From the cell containing the given text, extract its center point as [x, y] coordinate. 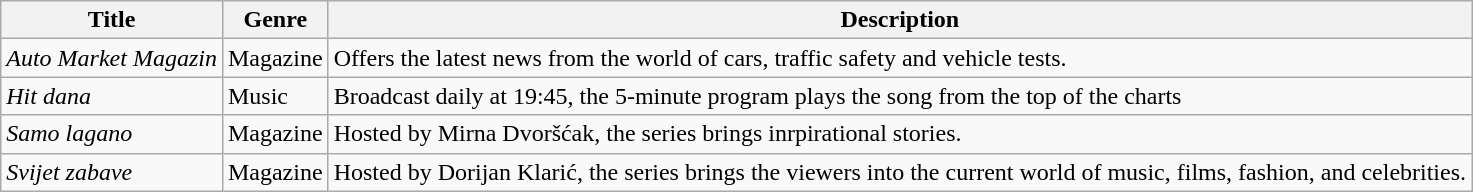
Hosted by Dorijan Klarić, the series brings the viewers into the current world of music, films, fashion, and celebrities. [900, 172]
Description [900, 20]
Genre [275, 20]
Music [275, 96]
Svijet zabave [112, 172]
Hit dana [112, 96]
Hosted by Mirna Dvoršćak, the series brings inrpirational stories. [900, 134]
Samo lagano [112, 134]
Auto Market Magazin [112, 58]
Title [112, 20]
Broadcast daily at 19:45, the 5-minute program plays the song from the top of the charts [900, 96]
Offers the latest news from the world of cars, traffic safety and vehicle tests. [900, 58]
